Determine the [X, Y] coordinate at the center of the cell enclosing the given text.  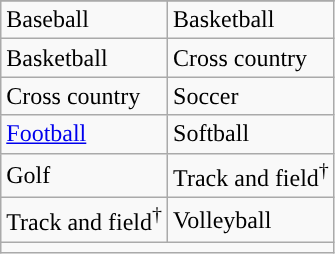
Soccer [252, 96]
Volleyball [252, 220]
Baseball [84, 20]
Football [84, 134]
Softball [252, 134]
Golf [84, 176]
